Extract the [X, Y] coordinate from the center of the cell holding the provided text.  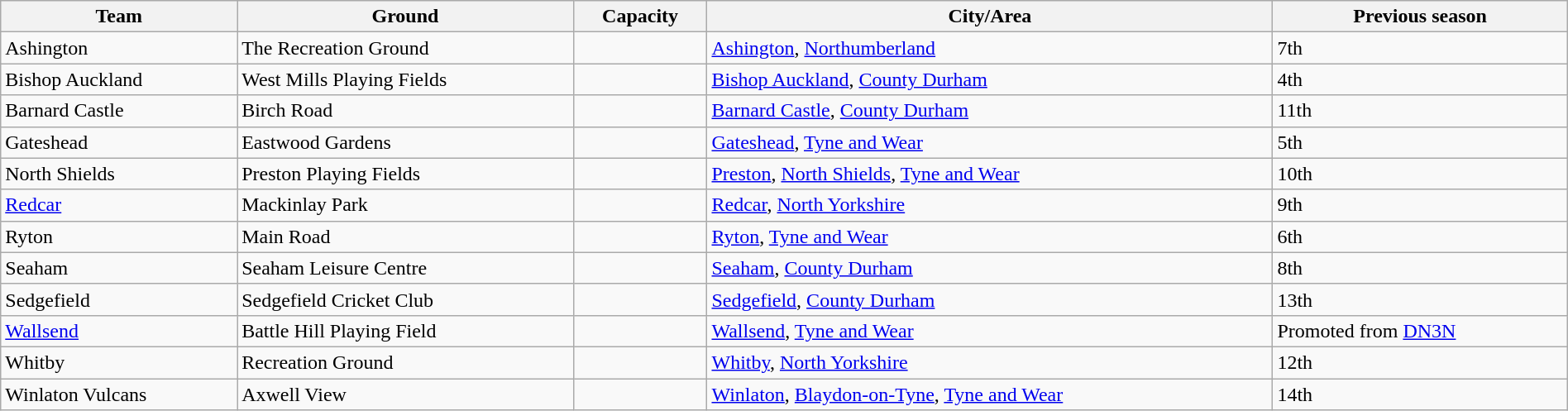
Ryton [119, 237]
Eastwood Gardens [405, 142]
7th [1420, 48]
Recreation Ground [405, 362]
Whitby, North Yorkshire [990, 362]
Gateshead [119, 142]
Axwell View [405, 394]
Sedgefield [119, 299]
Barnard Castle, County Durham [990, 111]
Mackinlay Park [405, 205]
Redcar [119, 205]
Ashington, Northumberland [990, 48]
Previous season [1420, 17]
14th [1420, 394]
Bishop Auckland [119, 79]
Ashington [119, 48]
Bishop Auckland, County Durham [990, 79]
West Mills Playing Fields [405, 79]
4th [1420, 79]
The Recreation Ground [405, 48]
12th [1420, 362]
Ground [405, 17]
Barnard Castle [119, 111]
Sedgefield Cricket Club [405, 299]
Seaham Leisure Centre [405, 268]
Redcar, North Yorkshire [990, 205]
Battle Hill Playing Field [405, 331]
6th [1420, 237]
Capacity [640, 17]
Wallsend, Tyne and Wear [990, 331]
Seaham [119, 268]
Winlaton, Blaydon-on-Tyne, Tyne and Wear [990, 394]
City/Area [990, 17]
11th [1420, 111]
Birch Road [405, 111]
Winlaton Vulcans [119, 394]
Whitby [119, 362]
10th [1420, 174]
Ryton, Tyne and Wear [990, 237]
Preston, North Shields, Tyne and Wear [990, 174]
8th [1420, 268]
9th [1420, 205]
5th [1420, 142]
Preston Playing Fields [405, 174]
Promoted from DN3N [1420, 331]
13th [1420, 299]
North Shields [119, 174]
Wallsend [119, 331]
Main Road [405, 237]
Team [119, 17]
Gateshead, Tyne and Wear [990, 142]
Sedgefield, County Durham [990, 299]
Seaham, County Durham [990, 268]
